Determine the (X, Y) coordinate at the center of the cell enclosing the given text.  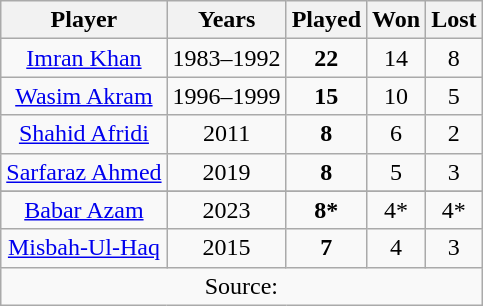
Lost (454, 20)
Wasim Akram (84, 96)
Shahid Afridi (84, 134)
1996–1999 (226, 96)
Babar Azam (84, 210)
2023 (226, 210)
2015 (226, 248)
22 (326, 58)
Imran Khan (84, 58)
2 (454, 134)
2011 (226, 134)
6 (396, 134)
4 (396, 248)
1983–1992 (226, 58)
Sarfaraz Ahmed (84, 172)
Years (226, 20)
15 (326, 96)
8* (326, 210)
2019 (226, 172)
Source: (242, 286)
Played (326, 20)
Player (84, 20)
Won (396, 20)
10 (396, 96)
14 (396, 58)
7 (326, 248)
Misbah-Ul-Haq (84, 248)
